Output the [X, Y] coordinate of the center of the cell containing the given text.  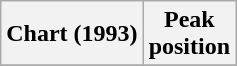
Peak position [189, 34]
Chart (1993) [72, 34]
